Capture the cell that displays the provided text and extract its [x, y] central coordinate. 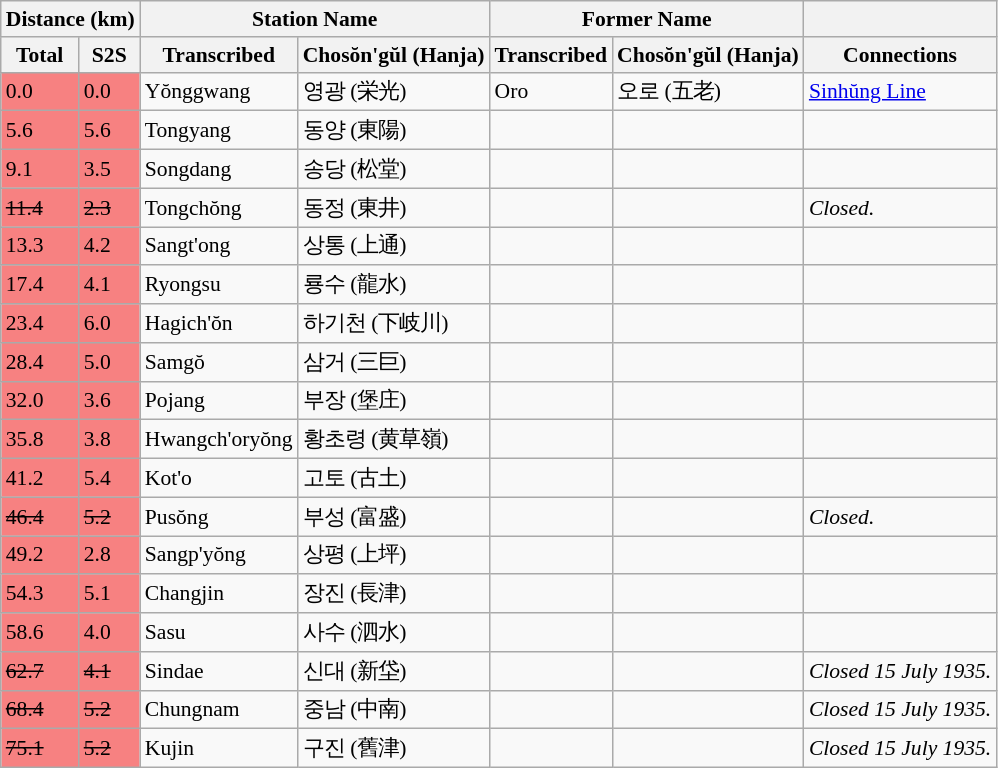
Sindae [219, 672]
Total [40, 55]
3.8 [110, 440]
2.3 [110, 208]
28.4 [40, 362]
35.8 [40, 440]
3.6 [110, 400]
Sinhŭng Line [900, 92]
32.0 [40, 400]
S2S [110, 55]
장진 (長津) [394, 594]
Ryongsu [219, 286]
49.2 [40, 556]
Station Name [315, 19]
Samgŏ [219, 362]
11.4 [40, 208]
사수 (泗水) [394, 632]
Yŏnggwang [219, 92]
Kujin [219, 748]
4.2 [110, 246]
5.4 [110, 478]
41.2 [40, 478]
동양 (東陽) [394, 130]
62.7 [40, 672]
황초령 (黄草嶺) [394, 440]
Pusŏng [219, 516]
Hwangch'oryŏng [219, 440]
4.0 [110, 632]
3.5 [110, 170]
Changjin [219, 594]
Kot'o [219, 478]
영광 (栄光) [394, 92]
Connections [900, 55]
Chungnam [219, 710]
룡수 (龍水) [394, 286]
신대 (新垈) [394, 672]
상통 (上通) [394, 246]
17.4 [40, 286]
하기천 (下岐川) [394, 324]
23.4 [40, 324]
부장 (堡庄) [394, 400]
Tongchŏng [219, 208]
9.1 [40, 170]
5.1 [110, 594]
68.4 [40, 710]
송당 (松堂) [394, 170]
46.4 [40, 516]
오로 (五老) [708, 92]
58.6 [40, 632]
부성 (富盛) [394, 516]
Tongyang [219, 130]
5.0 [110, 362]
상평 (上坪) [394, 556]
75.1 [40, 748]
Oro [551, 92]
Sangt'ong [219, 246]
구진 (舊津) [394, 748]
54.3 [40, 594]
6.0 [110, 324]
Hagich'ŏn [219, 324]
Pojang [219, 400]
동정 (東井) [394, 208]
2.8 [110, 556]
삼거 (三巨) [394, 362]
고토 (古土) [394, 478]
Former Name [647, 19]
중남 (中南) [394, 710]
Sasu [219, 632]
Distance (km) [70, 19]
Sangp'yŏng [219, 556]
Songdang [219, 170]
13.3 [40, 246]
